Pinpoint the cell where the given text exists, returning its [x, y] midpoint coordinate. 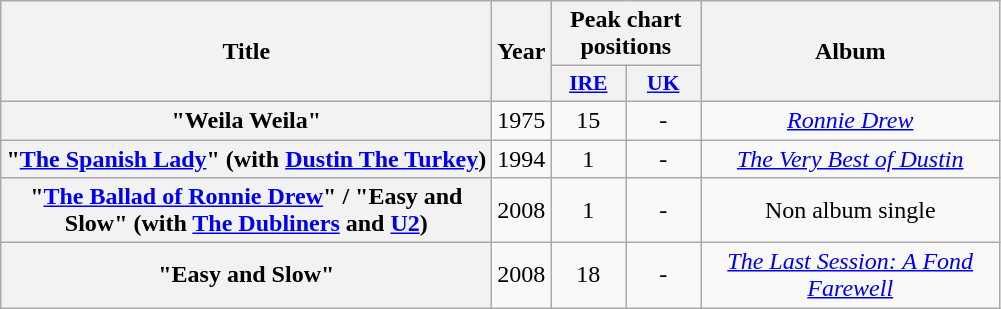
The Last Session: A Fond Farewell [850, 276]
Peak chart positions [626, 34]
The Very Best of Dustin [850, 159]
"Easy and Slow" [246, 276]
Ronnie Drew [850, 120]
UK [664, 84]
Year [522, 52]
Non album single [850, 210]
Album [850, 52]
1975 [522, 120]
IRE [588, 84]
18 [588, 276]
15 [588, 120]
"The Ballad of Ronnie Drew" / "Easy and Slow" (with The Dubliners and U2) [246, 210]
"Weila Weila" [246, 120]
1994 [522, 159]
Title [246, 52]
"The Spanish Lady" (with Dustin The Turkey) [246, 159]
